From the cell containing the given text, extract its center point as [X, Y] coordinate. 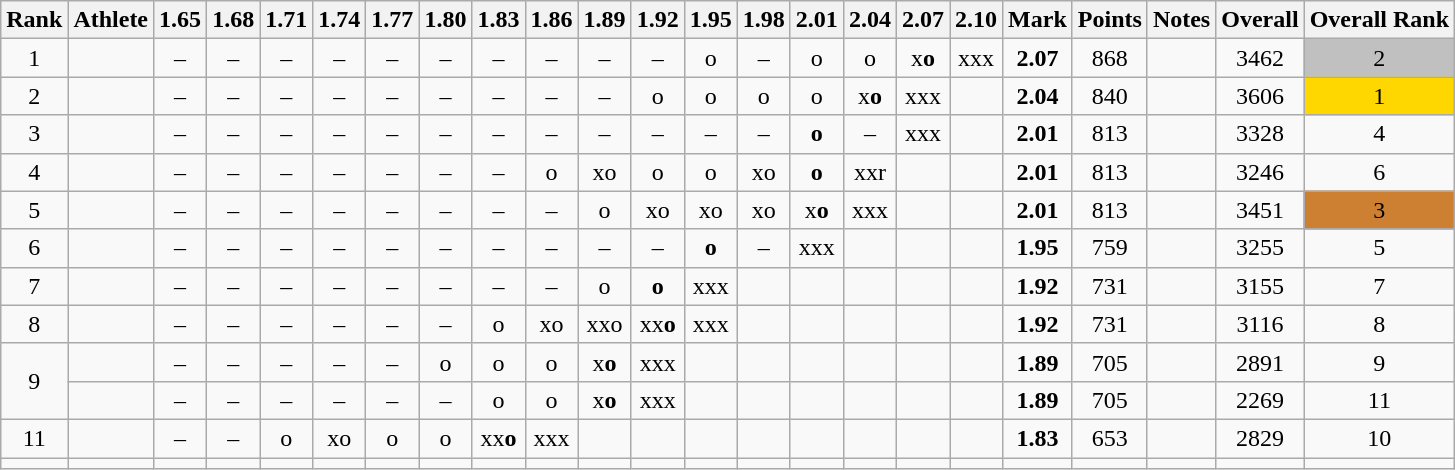
1.77 [392, 20]
1.65 [180, 20]
3606 [1260, 96]
1.80 [446, 20]
Points [1110, 20]
840 [1110, 96]
759 [1110, 248]
Athlete [111, 20]
2829 [1260, 438]
3246 [1260, 172]
Notes [1181, 20]
3328 [1260, 134]
653 [1110, 438]
3462 [1260, 58]
868 [1110, 58]
3255 [1260, 248]
1.74 [340, 20]
2891 [1260, 362]
2269 [1260, 400]
Rank [34, 20]
3451 [1260, 210]
3116 [1260, 324]
1.71 [286, 20]
3155 [1260, 286]
xxr [870, 172]
1.98 [764, 20]
Mark [1038, 20]
10 [1379, 438]
Overall [1260, 20]
2.10 [976, 20]
1.86 [552, 20]
Overall Rank [1379, 20]
1.68 [234, 20]
